Extract the (X, Y) coordinate from the center of the cell holding the provided text.  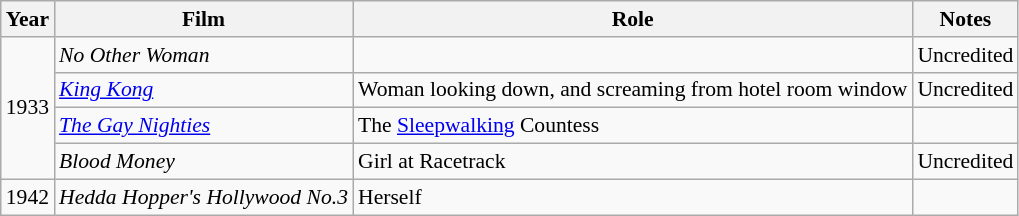
Girl at Racetrack (632, 162)
The Sleepwalking Countess (632, 126)
Role (632, 19)
King Kong (204, 90)
Herself (632, 197)
Year (28, 19)
Notes (965, 19)
Film (204, 19)
1942 (28, 197)
Hedda Hopper's Hollywood No.3 (204, 197)
1933 (28, 108)
Woman looking down, and screaming from hotel room window (632, 90)
The Gay Nighties (204, 126)
No Other Woman (204, 55)
Blood Money (204, 162)
